Identify which cell holds the provided text, then report its (X, Y) central coordinate. 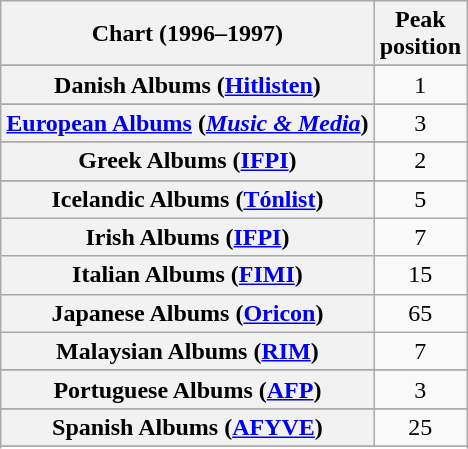
Greek Albums (IFPI) (188, 161)
Peakposition (420, 34)
Spanish Albums (AFYVE) (188, 427)
2 (420, 161)
Icelandic Albums (Tónlist) (188, 199)
25 (420, 427)
65 (420, 313)
Irish Albums (IFPI) (188, 237)
1 (420, 85)
Portuguese Albums (AFP) (188, 389)
Malaysian Albums (RIM) (188, 351)
5 (420, 199)
European Albums (Music & Media) (188, 123)
Italian Albums (FIMI) (188, 275)
Danish Albums (Hitlisten) (188, 85)
15 (420, 275)
Japanese Albums (Oricon) (188, 313)
Chart (1996–1997) (188, 34)
